For the text-containing cell, return its midpoint in [X, Y] coordinate format. 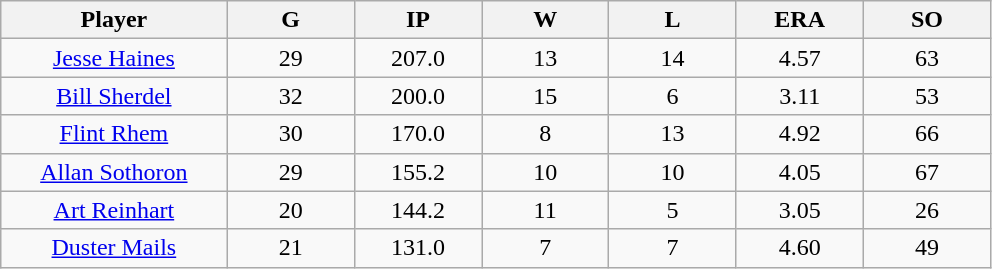
Allan Sothoron [114, 172]
IP [418, 20]
67 [926, 172]
8 [546, 134]
W [546, 20]
4.57 [800, 58]
G [290, 20]
200.0 [418, 96]
Jesse Haines [114, 58]
144.2 [418, 210]
4.05 [800, 172]
SO [926, 20]
63 [926, 58]
5 [672, 210]
11 [546, 210]
66 [926, 134]
26 [926, 210]
21 [290, 248]
Art Reinhart [114, 210]
53 [926, 96]
3.05 [800, 210]
4.60 [800, 248]
207.0 [418, 58]
Duster Mails [114, 248]
155.2 [418, 172]
170.0 [418, 134]
Bill Sherdel [114, 96]
14 [672, 58]
4.92 [800, 134]
ERA [800, 20]
L [672, 20]
Flint Rhem [114, 134]
15 [546, 96]
131.0 [418, 248]
6 [672, 96]
3.11 [800, 96]
32 [290, 96]
Player [114, 20]
49 [926, 248]
20 [290, 210]
30 [290, 134]
